Provide the [x, y] coordinate of the cell's center where the given text is located.  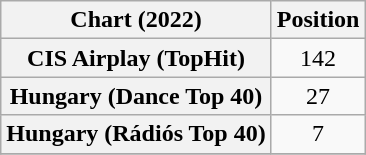
142 [318, 58]
7 [318, 134]
Position [318, 20]
Hungary (Rádiós Top 40) [136, 134]
Hungary (Dance Top 40) [136, 96]
Chart (2022) [136, 20]
CIS Airplay (TopHit) [136, 58]
27 [318, 96]
